Provide the [x, y] coordinate of the cell's center where the given text is located.  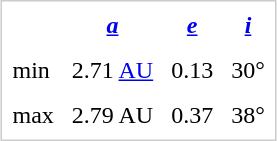
2.71 AU [112, 71]
min [33, 71]
0.13 [192, 71]
2.79 AU [112, 115]
max [33, 115]
0.37 [192, 115]
30° [248, 71]
i [248, 25]
a [112, 25]
38° [248, 115]
e [192, 25]
